Find where the given text appears and provide that cell's center as [x, y] coordinate. 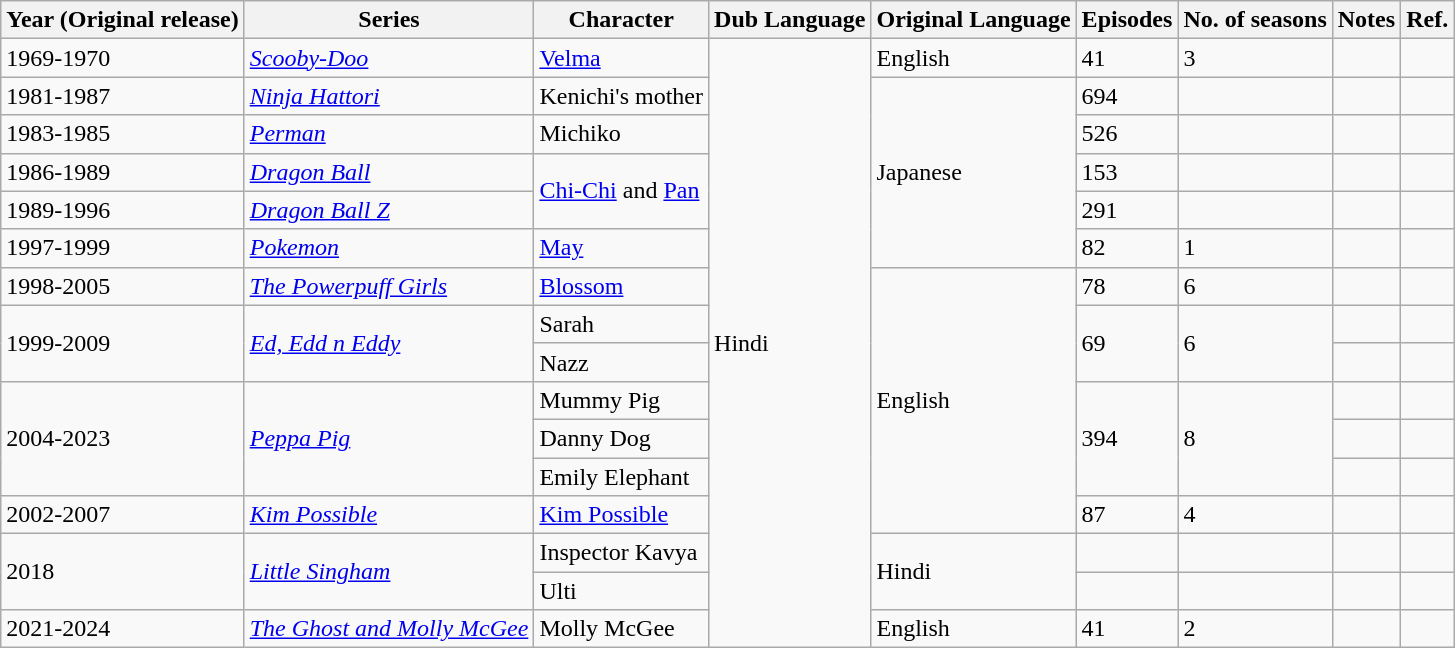
3 [1255, 58]
2004-2023 [122, 438]
Kenichi's mother [622, 96]
Dragon Ball [389, 172]
Emily Elephant [622, 477]
2002-2007 [122, 515]
82 [1127, 248]
Little Singham [389, 572]
Blossom [622, 286]
Chi-Chi and Pan [622, 191]
The Powerpuff Girls [389, 286]
291 [1127, 210]
394 [1127, 438]
1983-1985 [122, 134]
Original Language [974, 20]
Ninja Hattori [389, 96]
Nazz [622, 362]
Dub Language [790, 20]
2018 [122, 572]
Character [622, 20]
The Ghost and Molly McGee [389, 629]
526 [1127, 134]
2021-2024 [122, 629]
Series [389, 20]
Dragon Ball Z [389, 210]
2 [1255, 629]
4 [1255, 515]
1 [1255, 248]
Molly McGee [622, 629]
Japanese [974, 172]
78 [1127, 286]
8 [1255, 438]
1999-2009 [122, 343]
1998-2005 [122, 286]
Michiko [622, 134]
69 [1127, 343]
Perman [389, 134]
Mummy Pig [622, 400]
May [622, 248]
Ed, Edd n Eddy [389, 343]
1981-1987 [122, 96]
87 [1127, 515]
Year (Original release) [122, 20]
Peppa Pig [389, 438]
1997-1999 [122, 248]
1986-1989 [122, 172]
694 [1127, 96]
No. of seasons [1255, 20]
Sarah [622, 324]
1989-1996 [122, 210]
Episodes [1127, 20]
Danny Dog [622, 438]
Ref. [1428, 20]
Ulti [622, 591]
Scooby-Doo [389, 58]
Notes [1366, 20]
153 [1127, 172]
Pokemon [389, 248]
1969-1970 [122, 58]
Inspector Kavya [622, 553]
Velma [622, 58]
